Identify which cell holds the provided text, then report its [x, y] central coordinate. 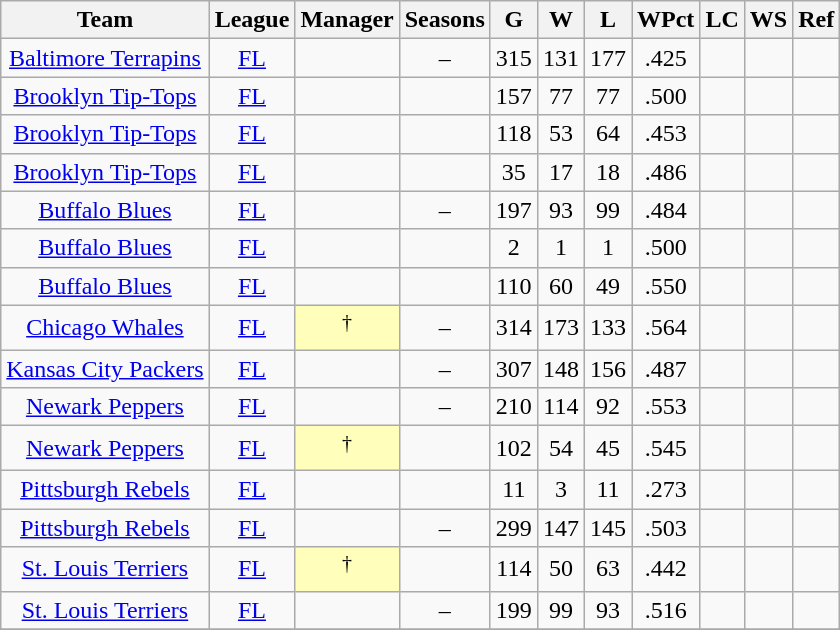
199 [514, 610]
L [608, 20]
.503 [666, 528]
315 [514, 58]
WPct [666, 20]
.545 [666, 448]
W [560, 20]
Baltimore Terrapins [105, 58]
307 [514, 369]
Team [105, 20]
133 [608, 328]
.553 [666, 407]
50 [560, 570]
.550 [666, 286]
Kansas City Packers [105, 369]
Seasons [444, 20]
.564 [666, 328]
.486 [666, 172]
.442 [666, 570]
Chicago Whales [105, 328]
45 [608, 448]
.487 [666, 369]
92 [608, 407]
147 [560, 528]
.453 [666, 134]
.425 [666, 58]
63 [608, 570]
156 [608, 369]
197 [514, 210]
League [252, 20]
299 [514, 528]
.273 [666, 489]
148 [560, 369]
53 [560, 134]
WS [768, 20]
LC [722, 20]
G [514, 20]
Manager [347, 20]
18 [608, 172]
110 [514, 286]
173 [560, 328]
.484 [666, 210]
54 [560, 448]
2 [514, 248]
131 [560, 58]
210 [514, 407]
64 [608, 134]
Ref [816, 20]
.516 [666, 610]
102 [514, 448]
314 [514, 328]
157 [514, 96]
49 [608, 286]
177 [608, 58]
145 [608, 528]
17 [560, 172]
60 [560, 286]
35 [514, 172]
118 [514, 134]
3 [560, 489]
